For the text-containing cell, return its midpoint in [x, y] coordinate format. 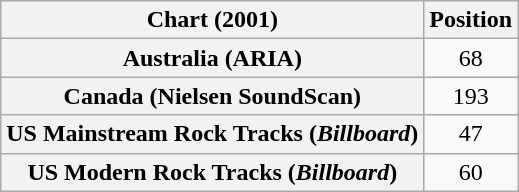
Chart (2001) [212, 20]
US Mainstream Rock Tracks (Billboard) [212, 134]
Position [471, 20]
US Modern Rock Tracks (Billboard) [212, 172]
47 [471, 134]
68 [471, 58]
Canada (Nielsen SoundScan) [212, 96]
Australia (ARIA) [212, 58]
60 [471, 172]
193 [471, 96]
